Pinpoint the cell where the given text exists, returning its [X, Y] midpoint coordinate. 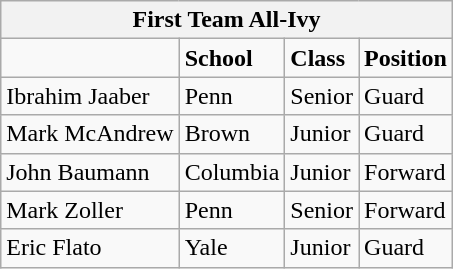
School [232, 58]
Class [322, 58]
John Baumann [90, 172]
Brown [232, 134]
Position [406, 58]
Mark McAndrew [90, 134]
Yale [232, 248]
Ibrahim Jaaber [90, 96]
Columbia [232, 172]
Mark Zoller [90, 210]
First Team All-Ivy [227, 20]
Eric Flato [90, 248]
